Determine the (X, Y) coordinate at the center of the cell enclosing the given text.  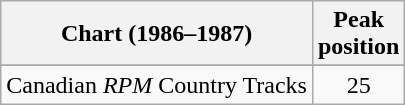
Chart (1986–1987) (157, 34)
Peakposition (358, 34)
25 (358, 85)
Canadian RPM Country Tracks (157, 85)
